Return [X, Y] of the center of cell containing provided text 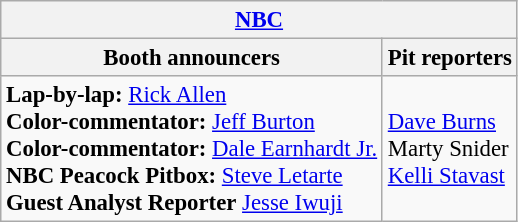
Dave BurnsMarty SniderKelli Stavast [450, 149]
NBC [260, 20]
Pit reporters [450, 58]
Booth announcers [192, 58]
